Detect which cell encompasses the target text, then output its (X, Y) center coordinate. 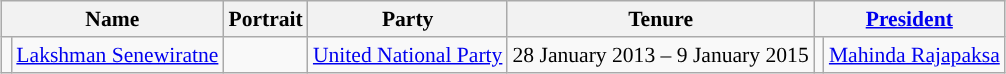
President (910, 19)
28 January 2013 – 9 January 2015 (660, 55)
Tenure (660, 19)
United National Party (408, 55)
Lakshman Senewiratne (117, 55)
Party (408, 19)
Mahinda Rajapaksa (914, 55)
Portrait (265, 19)
Name (112, 19)
